For the text-containing cell, return its midpoint in (X, Y) coordinate format. 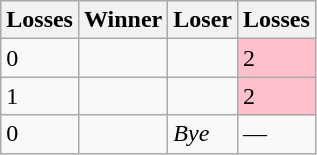
Loser (203, 20)
Bye (203, 134)
— (277, 134)
1 (40, 96)
Winner (122, 20)
